For the text-containing cell, return its midpoint in [x, y] coordinate format. 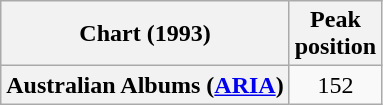
Peakposition [335, 34]
Australian Albums (ARIA) [145, 85]
Chart (1993) [145, 34]
152 [335, 85]
